From the cell containing the given text, extract its center point as [x, y] coordinate. 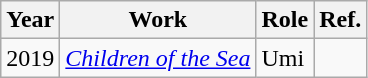
Role [285, 20]
Ref. [340, 20]
Work [158, 20]
Year [30, 20]
Umi [285, 58]
Children of the Sea [158, 58]
2019 [30, 58]
